Scan for the cell matching the given text and deliver its (x, y) coordinate at center. 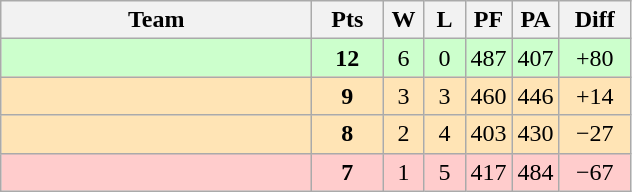
2 (404, 134)
−27 (594, 134)
403 (488, 134)
12 (348, 58)
407 (536, 58)
PF (488, 20)
0 (444, 58)
+80 (594, 58)
PA (536, 20)
446 (536, 96)
430 (536, 134)
Team (156, 20)
Diff (594, 20)
487 (488, 58)
484 (536, 172)
9 (348, 96)
4 (444, 134)
+14 (594, 96)
417 (488, 172)
Pts (348, 20)
6 (404, 58)
5 (444, 172)
L (444, 20)
1 (404, 172)
W (404, 20)
7 (348, 172)
8 (348, 134)
−67 (594, 172)
460 (488, 96)
